Determine the [X, Y] coordinate at the center of the cell enclosing the given text.  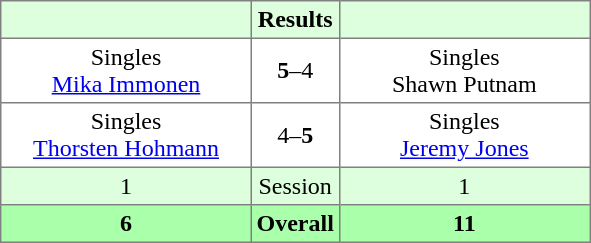
5–4 [295, 70]
SinglesMika Immonen [126, 70]
SinglesJeremy Jones [464, 135]
Session [295, 186]
Overall [295, 224]
SinglesShawn Putnam [464, 70]
6 [126, 224]
SinglesThorsten Hohmann [126, 135]
11 [464, 224]
Results [295, 20]
4–5 [295, 135]
